Detect which cell encompasses the target text, then output its (x, y) center coordinate. 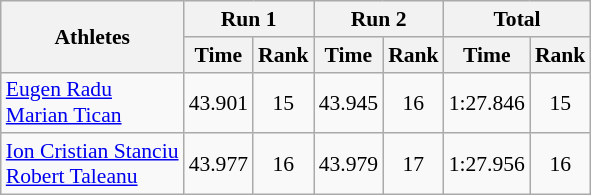
1:27.956 (487, 164)
Total (518, 19)
43.901 (218, 102)
43.977 (218, 164)
Ion Cristian StanciuRobert Taleanu (92, 164)
Run 2 (379, 19)
Athletes (92, 36)
43.945 (348, 102)
1:27.846 (487, 102)
Run 1 (249, 19)
43.979 (348, 164)
17 (414, 164)
Eugen RaduMarian Tican (92, 102)
